Extract the (X, Y) coordinate from the center of the cell holding the provided text.  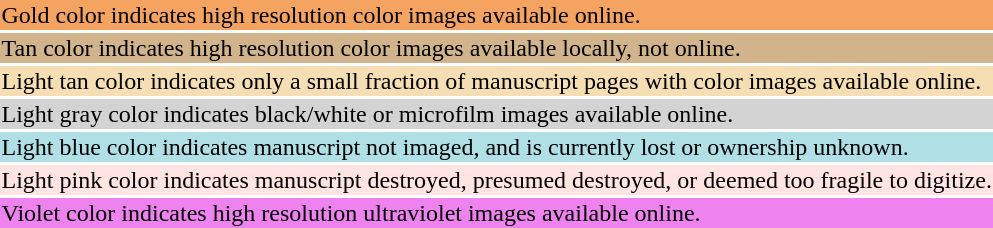
Violet color indicates high resolution ultraviolet images available online. (496, 213)
Tan color indicates high resolution color images available locally, not online. (496, 48)
Light gray color indicates black/white or microfilm images available online. (496, 114)
Light tan color indicates only a small fraction of manuscript pages with color images available online. (496, 81)
Light blue color indicates manuscript not imaged, and is currently lost or ownership unknown. (496, 147)
Light pink color indicates manuscript destroyed, presumed destroyed, or deemed too fragile to digitize. (496, 180)
Gold color indicates high resolution color images available online. (496, 15)
